Determine the (X, Y) coordinate at the center of the cell enclosing the given text.  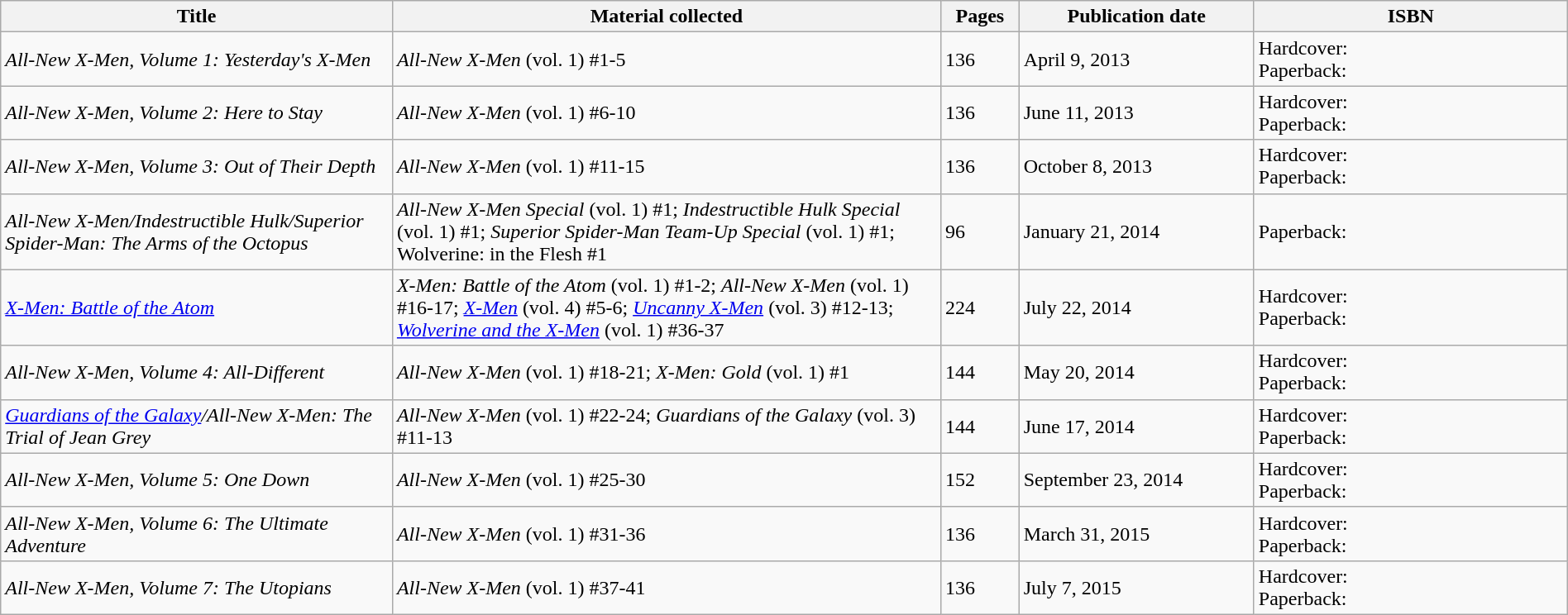
June 17, 2014 (1136, 427)
All-New X-Men, Volume 6: The Ultimate Adventure (197, 534)
All-New X-Men, Volume 3: Out of Their Depth (197, 167)
All-New X-Men (vol. 1) #25-30 (667, 479)
X-Men: Battle of the Atom (197, 307)
Publication date (1136, 17)
All-New X-Men, Volume 2: Here to Stay (197, 112)
All-New X-Men, Volume 5: One Down (197, 479)
All-New X-Men (vol. 1) #37-41 (667, 587)
September 23, 2014 (1136, 479)
All-New X-Men, Volume 4: All-Different (197, 372)
Title (197, 17)
October 8, 2013 (1136, 167)
All-New X-Men/Indestructible Hulk/Superior Spider-Man: The Arms of the Octopus (197, 231)
All-New X-Men (vol. 1) #22-24; Guardians of the Galaxy (vol. 3) #11-13 (667, 427)
July 22, 2014 (1136, 307)
Material collected (667, 17)
All-New X-Men (vol. 1) #31-36 (667, 534)
Paperback: (1411, 231)
Guardians of the Galaxy/All-New X-Men: The Trial of Jean Grey (197, 427)
May 20, 2014 (1136, 372)
All-New X-Men (vol. 1) #1-5 (667, 60)
224 (979, 307)
All-New X-Men (vol. 1) #6-10 (667, 112)
June 11, 2013 (1136, 112)
All-New X-Men, Volume 1: Yesterday's X-Men (197, 60)
ISBN (1411, 17)
152 (979, 479)
All-New X-Men (vol. 1) #18-21; X-Men: Gold (vol. 1) #1 (667, 372)
96 (979, 231)
All-New X-Men (vol. 1) #11-15 (667, 167)
Pages (979, 17)
April 9, 2013 (1136, 60)
March 31, 2015 (1136, 534)
January 21, 2014 (1136, 231)
July 7, 2015 (1136, 587)
All-New X-Men, Volume 7: The Utopians (197, 587)
